Output the [X, Y] coordinate of the center of the cell containing the given text.  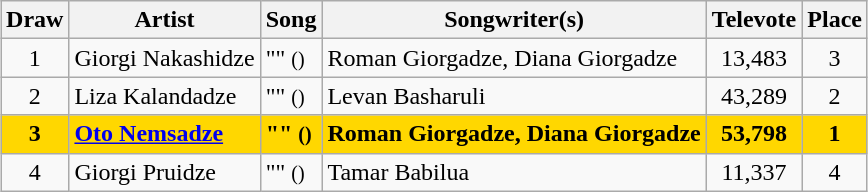
Giorgi Nakashidze [164, 58]
Liza Kalandadze [164, 96]
13,483 [754, 58]
Place [835, 20]
Giorgi Pruidze [164, 172]
Songwriter(s) [514, 20]
Draw [35, 20]
Levan Basharuli [514, 96]
Oto Nemsadze [164, 134]
43,289 [754, 96]
53,798 [754, 134]
Artist [164, 20]
Televote [754, 20]
Tamar Babilua [514, 172]
11,337 [754, 172]
Song [291, 20]
